Provide the (x, y) coordinate of the cell's center where the given text is located.  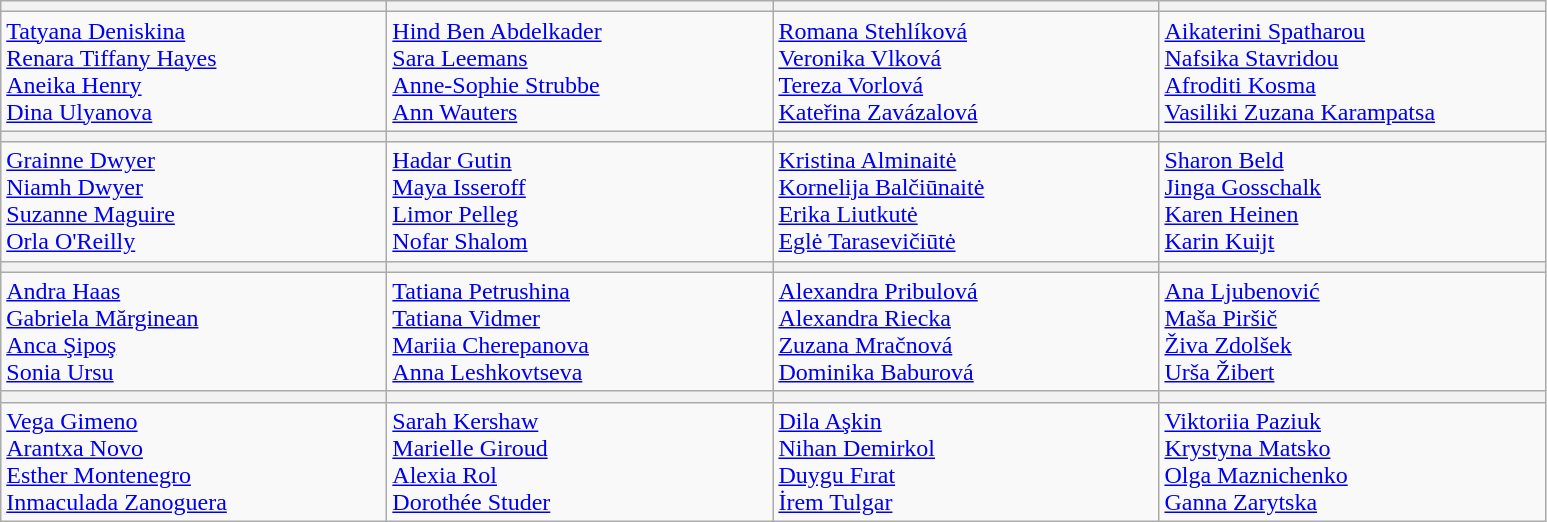
Aikaterini SpatharouNafsika StavridouAfroditi KosmaVasiliki Zuzana Karampatsa (1352, 72)
Andra HaasGabriela MărgineanAnca ŞipoşSonia Ursu (194, 332)
Sarah KershawMarielle GiroudAlexia RolDorothée Studer (580, 462)
Dila AşkinNihan DemirkolDuygu Fıratİrem Tulgar (966, 462)
Vega GimenoArantxa NovoEsther MontenegroInmaculada Zanoguera (194, 462)
Tatyana DeniskinaRenara Tiffany HayesAneika HenryDina Ulyanova (194, 72)
Tatiana PetrushinaTatiana VidmerMariia CherepanovaAnna Leshkovtseva (580, 332)
Romana StehlíkováVeronika VlkováTereza VorlováKateřina Zavázalová (966, 72)
Alexandra PribulováAlexandra RieckaZuzana MračnováDominika Baburová (966, 332)
Grainne DwyerNiamh DwyerSuzanne MaguireOrla O'Reilly (194, 202)
Ana LjubenovićMaša PiršičŽiva ZdolšekUrša Žibert (1352, 332)
Hind Ben AbdelkaderSara LeemansAnne-Sophie StrubbeAnn Wauters (580, 72)
Kristina AlminaitėKornelija BalčiūnaitėErika LiutkutėEglė Tarasevičiūtė (966, 202)
Viktoriia PaziukKrystyna MatskoOlga MaznichenkoGanna Zarytska (1352, 462)
Sharon BeldJinga GosschalkKaren HeinenKarin Kuijt (1352, 202)
Hadar GutinMaya IsseroffLimor PellegNofar Shalom (580, 202)
